Return the [X, Y] coordinate for the center point of the cell that contains the specified text.  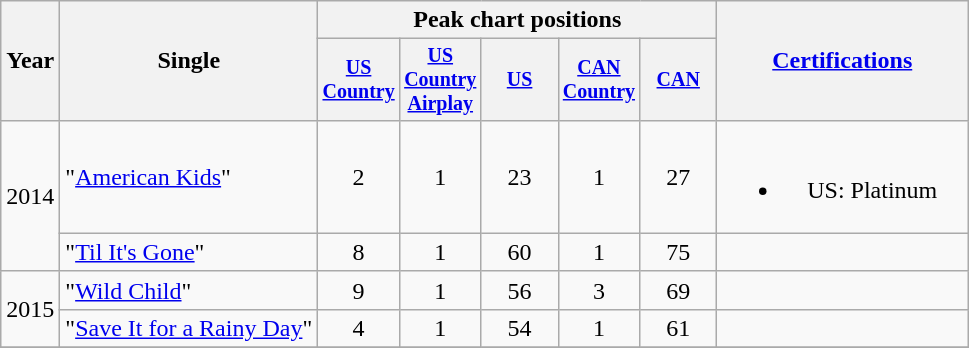
Single [189, 61]
60 [520, 252]
2014 [30, 196]
2015 [30, 309]
2 [359, 176]
"American Kids" [189, 176]
CAN [678, 80]
US [520, 80]
"Til It's Gone" [189, 252]
69 [678, 290]
23 [520, 176]
9 [359, 290]
27 [678, 176]
US: Platinum [842, 176]
"Save It for a Rainy Day" [189, 328]
54 [520, 328]
US Country [359, 80]
Certifications [842, 61]
56 [520, 290]
"Wild Child" [189, 290]
61 [678, 328]
8 [359, 252]
CAN Country [599, 80]
4 [359, 328]
US Country Airplay [440, 80]
Peak chart positions [518, 20]
3 [599, 290]
75 [678, 252]
Year [30, 61]
